Identify which cell holds the provided text, then report its (X, Y) central coordinate. 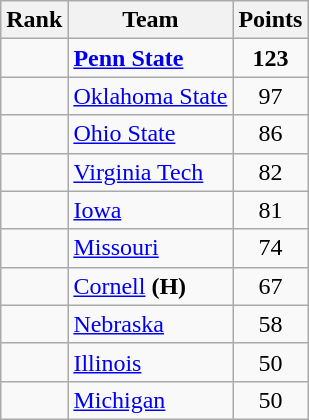
58 (270, 324)
Missouri (150, 248)
67 (270, 286)
Rank (34, 20)
Cornell (H) (150, 286)
97 (270, 96)
Nebraska (150, 324)
Virginia Tech (150, 172)
Points (270, 20)
Illinois (150, 362)
81 (270, 210)
Iowa (150, 210)
Penn State (150, 58)
86 (270, 134)
123 (270, 58)
Team (150, 20)
82 (270, 172)
Ohio State (150, 134)
Michigan (150, 400)
Oklahoma State (150, 96)
74 (270, 248)
